Identify which cell holds the provided text, then report its [X, Y] central coordinate. 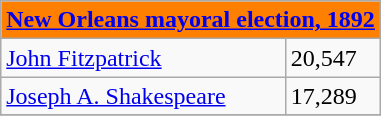
New Orleans mayoral election, 1892 [191, 20]
20,547 [332, 58]
17,289 [332, 96]
John Fitzpatrick [143, 58]
Joseph A. Shakespeare [143, 96]
